Find where the given text appears and provide that cell's center as [X, Y] coordinate. 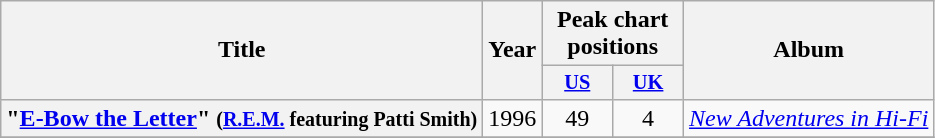
New Adventures in Hi-Fi [809, 118]
1996 [512, 118]
"E-Bow the Letter" (R.E.M. featuring Patti Smith) [242, 118]
Year [512, 50]
Album [809, 50]
4 [648, 118]
Title [242, 50]
Peak chart positions [613, 34]
US [578, 83]
UK [648, 83]
49 [578, 118]
